Provide the [x, y] coordinate of the cell's center where the given text is located.  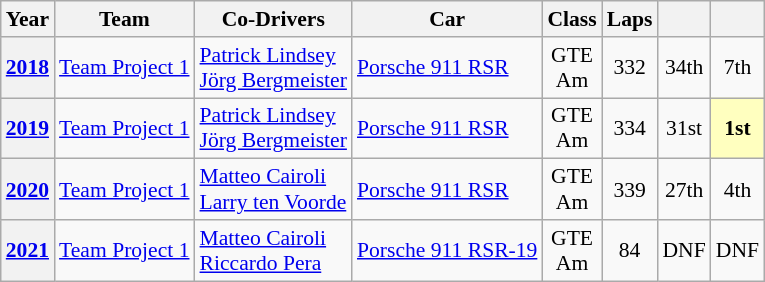
Class [572, 19]
Matteo Cairoli Riccardo Pera [274, 250]
4th [738, 190]
2018 [28, 68]
7th [738, 68]
Car [447, 19]
31st [684, 128]
Laps [630, 19]
Co-Drivers [274, 19]
339 [630, 190]
1st [738, 128]
Year [28, 19]
2019 [28, 128]
Porsche 911 RSR-19 [447, 250]
Team [124, 19]
332 [630, 68]
27th [684, 190]
Matteo Cairoli Larry ten Voorde [274, 190]
334 [630, 128]
2021 [28, 250]
34th [684, 68]
84 [630, 250]
2020 [28, 190]
